Determine the (X, Y) coordinate at the center of the cell enclosing the given text.  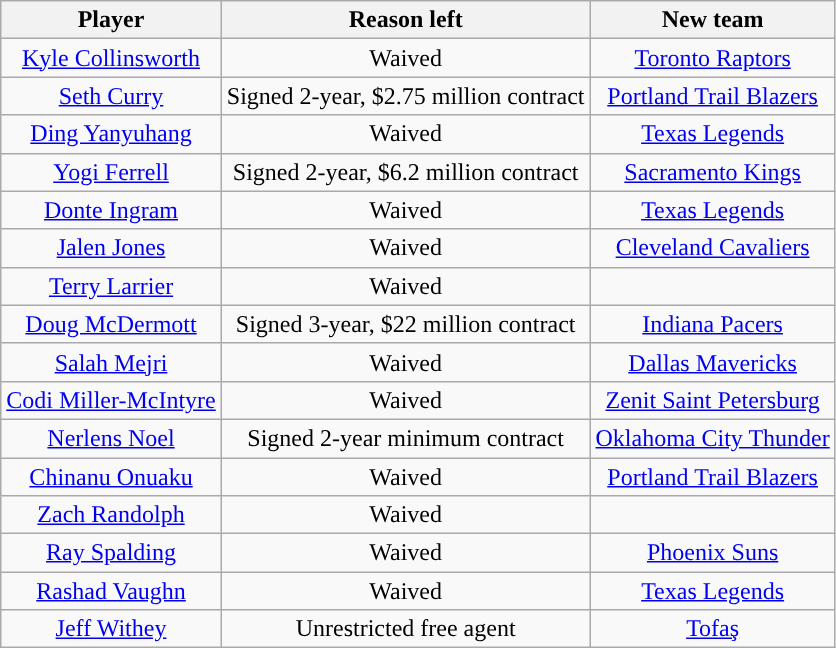
Oklahoma City Thunder (712, 438)
Donte Ingram (112, 210)
Indiana Pacers (712, 324)
New team (712, 20)
Unrestricted free agent (406, 629)
Seth Curry (112, 96)
Signed 2-year, $2.75 million contract (406, 96)
Reason left (406, 20)
Player (112, 20)
Dallas Mavericks (712, 362)
Phoenix Suns (712, 553)
Yogi Ferrell (112, 172)
Nerlens Noel (112, 438)
Ding Yanyuhang (112, 134)
Signed 3-year, $22 million contract (406, 324)
Chinanu Onuaku (112, 477)
Toronto Raptors (712, 58)
Ray Spalding (112, 553)
Cleveland Cavaliers (712, 248)
Sacramento Kings (712, 172)
Zenit Saint Petersburg (712, 400)
Jeff Withey (112, 629)
Zach Randolph (112, 515)
Salah Mejri (112, 362)
Codi Miller-McIntyre (112, 400)
Jalen Jones (112, 248)
Tofaş (712, 629)
Signed 2-year minimum contract (406, 438)
Signed 2-year, $6.2 million contract (406, 172)
Kyle Collinsworth (112, 58)
Terry Larrier (112, 286)
Doug McDermott (112, 324)
Rashad Vaughn (112, 591)
